From the cell containing the given text, extract its center point as (X, Y) coordinate. 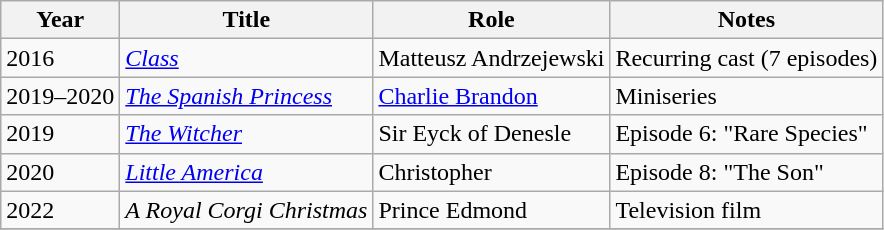
Television film (746, 210)
Notes (746, 20)
Episode 6: "Rare Species" (746, 134)
Christopher (492, 172)
Miniseries (746, 96)
The Spanish Princess (246, 96)
2022 (60, 210)
Class (246, 58)
2016 (60, 58)
Matteusz Andrzejewski (492, 58)
The Witcher (246, 134)
Year (60, 20)
2019–2020 (60, 96)
Title (246, 20)
2019 (60, 134)
Little America (246, 172)
2020 (60, 172)
Role (492, 20)
Prince Edmond (492, 210)
Episode 8: "The Son" (746, 172)
Charlie Brandon (492, 96)
Sir Eyck of Denesle (492, 134)
Recurring cast (7 episodes) (746, 58)
A Royal Corgi Christmas (246, 210)
